For the text-containing cell, return its midpoint in (X, Y) coordinate format. 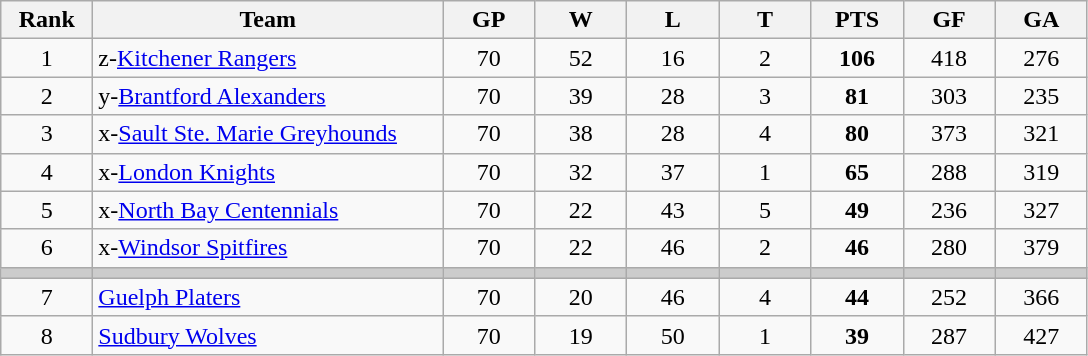
PTS (857, 20)
8 (47, 335)
106 (857, 58)
GA (1041, 20)
235 (1041, 96)
GP (489, 20)
288 (949, 172)
Team (268, 20)
L (673, 20)
44 (857, 297)
303 (949, 96)
6 (47, 248)
20 (581, 297)
W (581, 20)
280 (949, 248)
x-London Knights (268, 172)
80 (857, 134)
50 (673, 335)
321 (1041, 134)
319 (1041, 172)
x-Windsor Spitfires (268, 248)
373 (949, 134)
418 (949, 58)
38 (581, 134)
Sudbury Wolves (268, 335)
65 (857, 172)
16 (673, 58)
z-Kitchener Rangers (268, 58)
y-Brantford Alexanders (268, 96)
Guelph Platers (268, 297)
327 (1041, 210)
287 (949, 335)
276 (1041, 58)
252 (949, 297)
Rank (47, 20)
GF (949, 20)
49 (857, 210)
x-Sault Ste. Marie Greyhounds (268, 134)
366 (1041, 297)
81 (857, 96)
19 (581, 335)
427 (1041, 335)
7 (47, 297)
43 (673, 210)
379 (1041, 248)
x-North Bay Centennials (268, 210)
52 (581, 58)
32 (581, 172)
T (765, 20)
236 (949, 210)
37 (673, 172)
